Scan for the cell matching the given text and deliver its (x, y) coordinate at center. 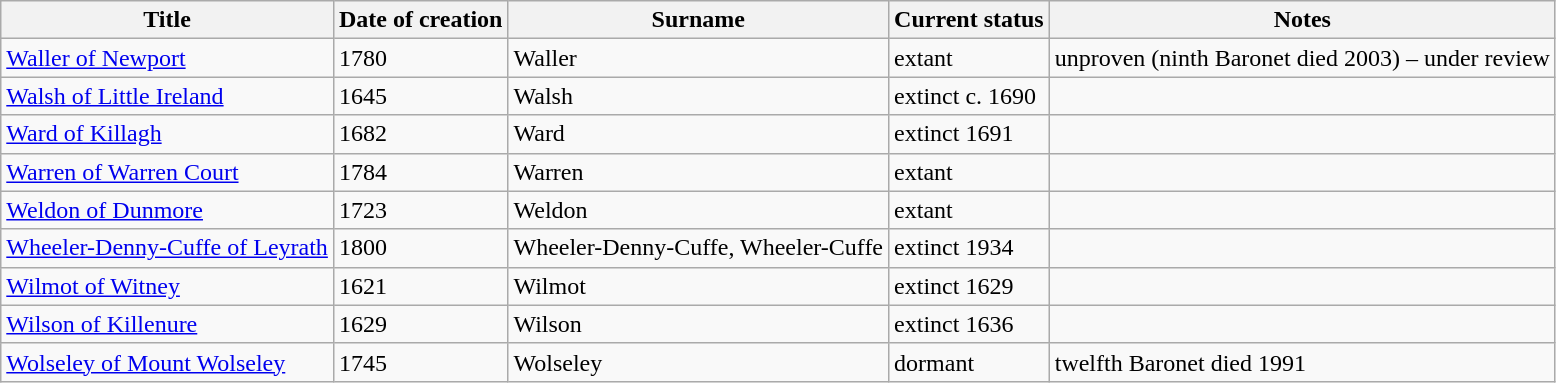
twelfth Baronet died 1991 (1302, 362)
extinct 1691 (970, 134)
Wheeler-Denny-Cuffe, Wheeler-Cuffe (698, 248)
1645 (420, 96)
extinct 1636 (970, 324)
Notes (1302, 20)
1800 (420, 248)
1723 (420, 210)
Warren (698, 172)
1780 (420, 58)
Current status (970, 20)
extinct 1629 (970, 286)
1745 (420, 362)
Weldon of Dunmore (168, 210)
Wolseley (698, 362)
dormant (970, 362)
Waller of Newport (168, 58)
Walsh of Little Ireland (168, 96)
Weldon (698, 210)
Walsh (698, 96)
Title (168, 20)
Date of creation (420, 20)
1629 (420, 324)
1621 (420, 286)
Warren of Warren Court (168, 172)
Wilmot (698, 286)
extinct c. 1690 (970, 96)
unproven (ninth Baronet died 2003) – under review (1302, 58)
Wheeler-Denny-Cuffe of Leyrath (168, 248)
Ward (698, 134)
Waller (698, 58)
Wolseley of Mount Wolseley (168, 362)
Surname (698, 20)
Ward of Killagh (168, 134)
extinct 1934 (970, 248)
1784 (420, 172)
Wilson of Killenure (168, 324)
Wilson (698, 324)
1682 (420, 134)
Wilmot of Witney (168, 286)
